Determine the [X, Y] coordinate at the center of the cell enclosing the given text.  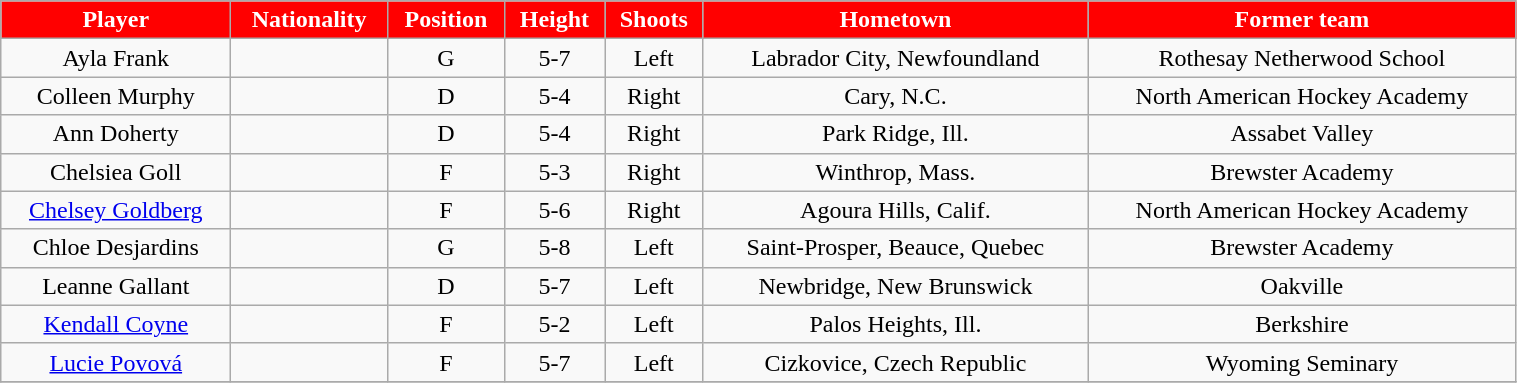
Berkshire [1302, 324]
Palos Heights, Ill. [896, 324]
Kendall Coyne [116, 324]
Position [446, 20]
Park Ridge, Ill. [896, 134]
Ann Doherty [116, 134]
5-6 [554, 210]
Rothesay Netherwood School [1302, 58]
Former team [1302, 20]
5-3 [554, 172]
Height [554, 20]
Cizkovice, Czech Republic [896, 362]
Chelsey Goldberg [116, 210]
Leanne Gallant [116, 286]
Agoura Hills, Calif. [896, 210]
5-2 [554, 324]
Hometown [896, 20]
Colleen Murphy [116, 96]
Winthrop, Mass. [896, 172]
Cary, N.C. [896, 96]
Wyoming Seminary [1302, 362]
Player [116, 20]
Shoots [654, 20]
Assabet Valley [1302, 134]
Chloe Desjardins [116, 248]
Lucie Povová [116, 362]
Saint-Prosper, Beauce, Quebec [896, 248]
Oakville [1302, 286]
Chelsiea Goll [116, 172]
Nationality [310, 20]
Newbridge, New Brunswick [896, 286]
Ayla Frank [116, 58]
5-8 [554, 248]
Labrador City, Newfoundland [896, 58]
